Determine the (x, y) coordinate at the center of the cell enclosing the given text.  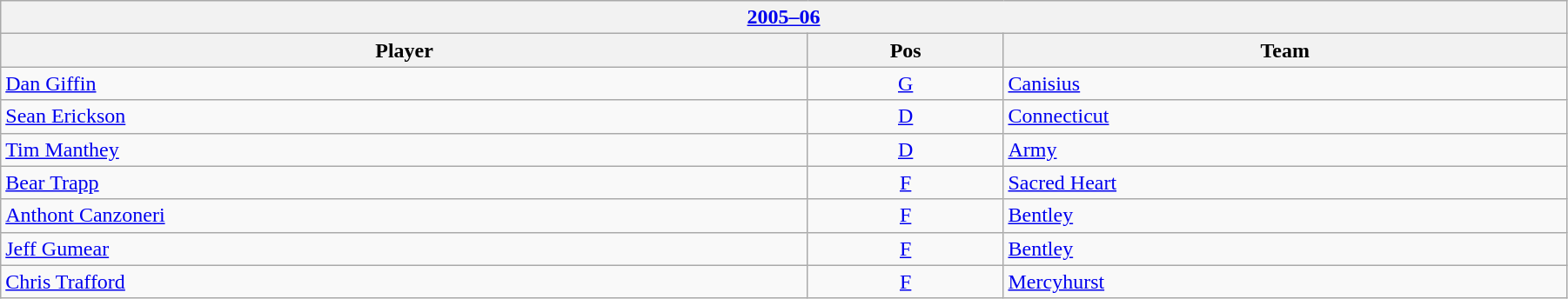
Tim Manthey (405, 149)
Connecticut (1284, 116)
Mercyhurst (1284, 282)
Pos (905, 50)
Sean Erickson (405, 116)
Player (405, 50)
Sacred Heart (1284, 183)
Anthont Canzoneri (405, 216)
G (905, 83)
2005–06 (784, 17)
Chris Trafford (405, 282)
Team (1284, 50)
Jeff Gumear (405, 249)
Army (1284, 149)
Canisius (1284, 83)
Bear Trapp (405, 183)
Dan Giffin (405, 83)
